Extract the [x, y] coordinate from the center of the cell holding the provided text.  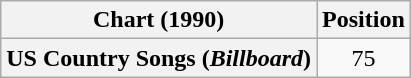
75 [364, 58]
Chart (1990) [159, 20]
Position [364, 20]
US Country Songs (Billboard) [159, 58]
